For the text-containing cell, return its midpoint in [X, Y] coordinate format. 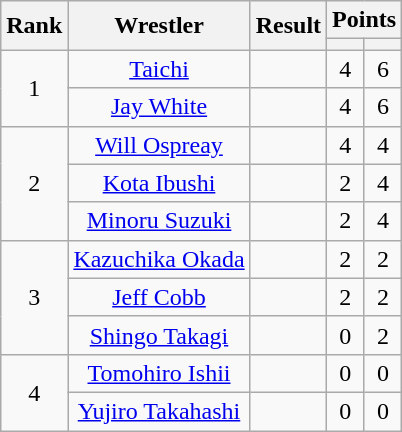
Tomohiro Ishii [159, 373]
Will Ospreay [159, 145]
3 [34, 297]
Taichi [159, 69]
Minoru Suzuki [159, 221]
Points [364, 20]
1 [34, 88]
Rank [34, 26]
Jay White [159, 107]
Kota Ibushi [159, 183]
Yujiro Takahashi [159, 411]
Kazuchika Okada [159, 259]
Wrestler [159, 26]
Jeff Cobb [159, 297]
Result [288, 26]
Shingo Takagi [159, 335]
